Search for the cell housing the specified text and yield its [x, y] center coordinate. 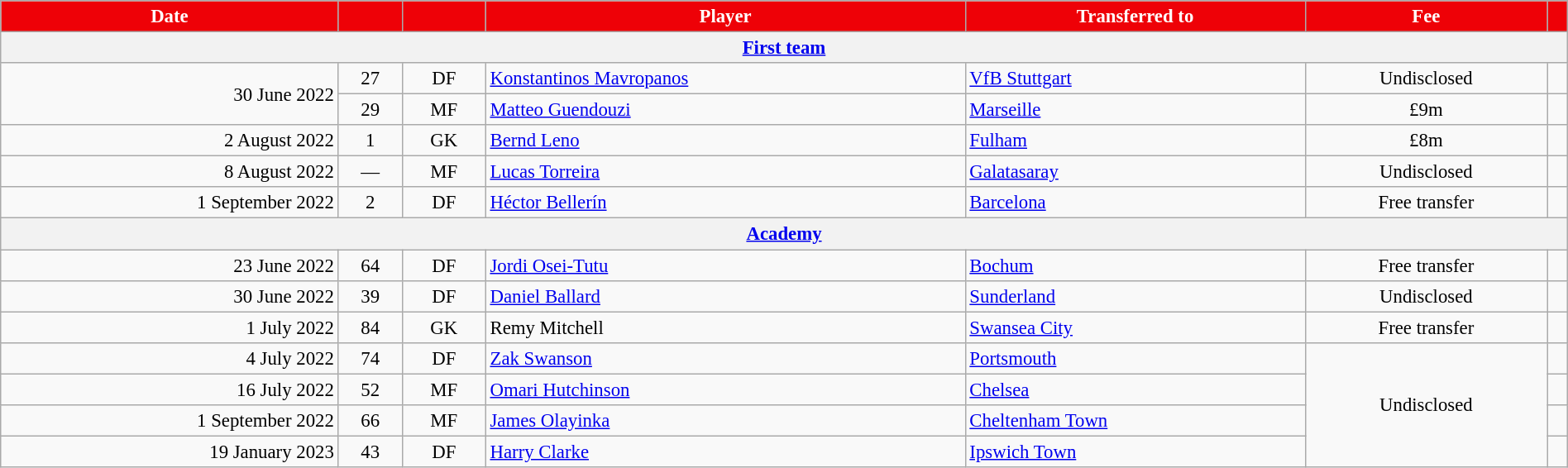
— [370, 172]
64 [370, 265]
1 [370, 141]
4 July 2022 [170, 358]
Zak Swanson [725, 358]
1 July 2022 [170, 327]
Daniel Ballard [725, 296]
Cheltenham Town [1135, 421]
Transferred to [1135, 17]
Lucas Torreira [725, 172]
23 June 2022 [170, 265]
8 August 2022 [170, 172]
84 [370, 327]
Bernd Leno [725, 141]
£8m [1426, 141]
First team [784, 48]
2 August 2022 [170, 141]
Chelsea [1135, 389]
Sunderland [1135, 296]
Swansea City [1135, 327]
Harry Clarke [725, 451]
39 [370, 296]
Konstantinos Mavropanos [725, 79]
Bochum [1135, 265]
VfB Stuttgart [1135, 79]
Fee [1426, 17]
James Olayinka [725, 421]
Remy Mitchell [725, 327]
74 [370, 358]
52 [370, 389]
Galatasaray [1135, 172]
Barcelona [1135, 203]
Jordi Osei-Tutu [725, 265]
Héctor Bellerín [725, 203]
Player [725, 17]
£9m [1426, 110]
19 January 2023 [170, 451]
Ipswich Town [1135, 451]
16 July 2022 [170, 389]
27 [370, 79]
Matteo Guendouzi [725, 110]
29 [370, 110]
Portsmouth [1135, 358]
Date [170, 17]
Academy [784, 234]
66 [370, 421]
2 [370, 203]
Omari Hutchinson [725, 389]
Fulham [1135, 141]
43 [370, 451]
Marseille [1135, 110]
